Search for the cell housing the specified text and yield its [X, Y] center coordinate. 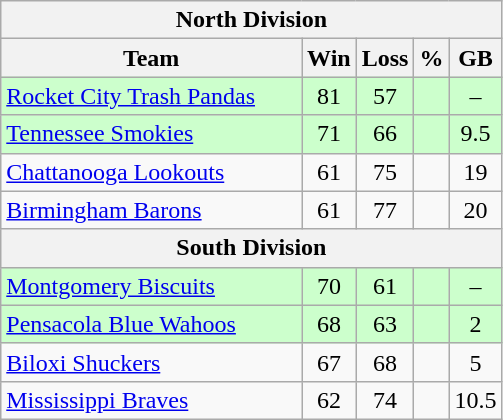
Loss [385, 58]
Tennessee Smokies [152, 134]
Chattanooga Lookouts [152, 172]
Team [152, 58]
GB [476, 58]
20 [476, 210]
62 [330, 400]
Pensacola Blue Wahoos [152, 324]
71 [330, 134]
Birmingham Barons [152, 210]
Montgomery Biscuits [152, 286]
57 [385, 96]
Mississippi Braves [152, 400]
70 [330, 286]
81 [330, 96]
2 [476, 324]
% [432, 58]
19 [476, 172]
63 [385, 324]
66 [385, 134]
67 [330, 362]
75 [385, 172]
74 [385, 400]
10.5 [476, 400]
9.5 [476, 134]
South Division [252, 248]
Win [330, 58]
Rocket City Trash Pandas [152, 96]
North Division [252, 20]
5 [476, 362]
77 [385, 210]
Biloxi Shuckers [152, 362]
